Return (X, Y) of the center of cell containing provided text 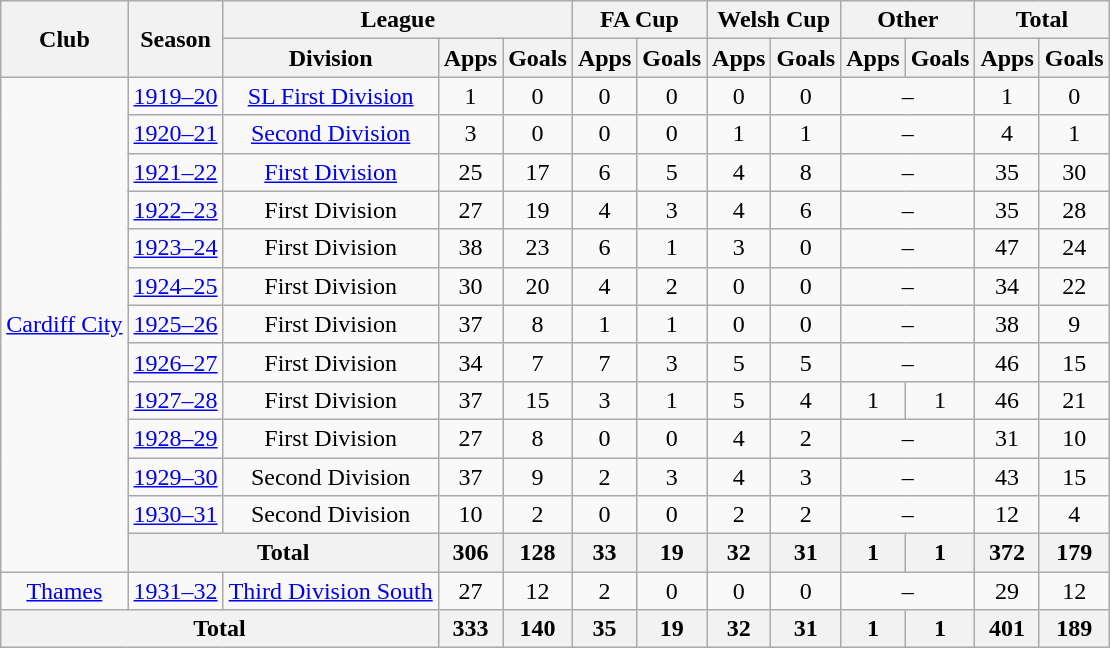
43 (1007, 477)
1931–32 (176, 591)
Division (330, 58)
1929–30 (176, 477)
League (398, 20)
1921–22 (176, 172)
1923–24 (176, 248)
25 (470, 172)
Cardiff City (64, 324)
140 (538, 629)
1922–23 (176, 210)
Other (908, 20)
128 (538, 553)
Thames (64, 591)
28 (1074, 210)
372 (1007, 553)
306 (470, 553)
24 (1074, 248)
20 (538, 286)
1927–28 (176, 400)
1925–26 (176, 324)
Season (176, 39)
1920–21 (176, 134)
401 (1007, 629)
1924–25 (176, 286)
1930–31 (176, 515)
29 (1007, 591)
333 (470, 629)
Third Division South (330, 591)
33 (604, 553)
23 (538, 248)
21 (1074, 400)
FA Cup (639, 20)
189 (1074, 629)
1926–27 (176, 362)
47 (1007, 248)
1928–29 (176, 438)
17 (538, 172)
Welsh Cup (774, 20)
1919–20 (176, 96)
SL First Division (330, 96)
22 (1074, 286)
Club (64, 39)
179 (1074, 553)
